Locate the cell with the specified text and output its (X, Y) center coordinate. 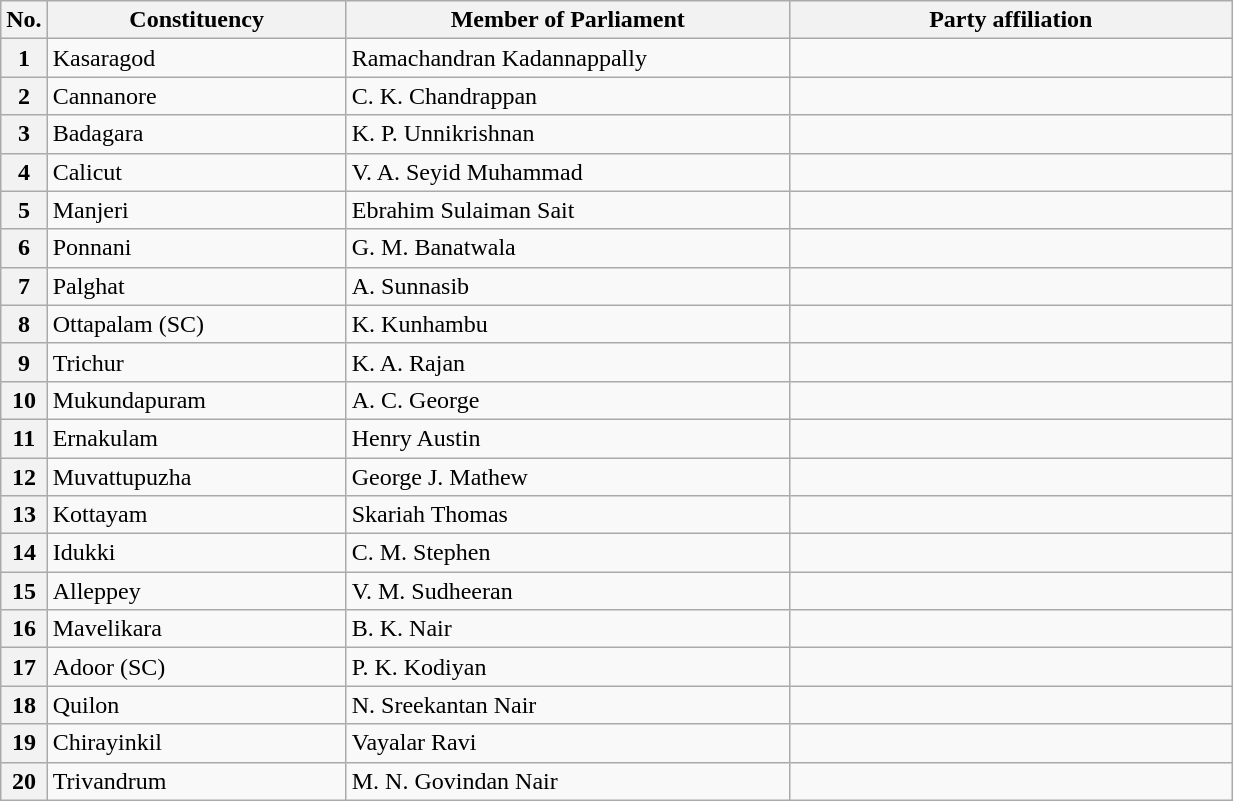
11 (24, 438)
Cannanore (196, 96)
Trichur (196, 362)
Alleppey (196, 591)
Ponnani (196, 248)
Kasaragod (196, 58)
K. P. Unnikrishnan (568, 134)
Ernakulam (196, 438)
16 (24, 629)
Constituency (196, 20)
N. Sreekantan Nair (568, 705)
V. A. Seyid Muhammad (568, 172)
2 (24, 96)
Chirayinkil (196, 743)
10 (24, 400)
Skariah Thomas (568, 515)
Manjeri (196, 210)
P. K. Kodiyan (568, 667)
Mavelikara (196, 629)
Adoor (SC) (196, 667)
Idukki (196, 553)
Quilon (196, 705)
Calicut (196, 172)
B. K. Nair (568, 629)
Kottayam (196, 515)
No. (24, 20)
Party affiliation (1010, 20)
19 (24, 743)
9 (24, 362)
A. Sunnasib (568, 286)
Badagara (196, 134)
17 (24, 667)
8 (24, 324)
7 (24, 286)
V. M. Sudheeran (568, 591)
Member of Parliament (568, 20)
5 (24, 210)
M. N. Govindan Nair (568, 781)
Palghat (196, 286)
Ramachandran Kadannappally (568, 58)
Muvattupuzha (196, 477)
15 (24, 591)
20 (24, 781)
13 (24, 515)
4 (24, 172)
1 (24, 58)
12 (24, 477)
14 (24, 553)
K. Kunhambu (568, 324)
C. M. Stephen (568, 553)
G. M. Banatwala (568, 248)
6 (24, 248)
Mukundapuram (196, 400)
Ebrahim Sulaiman Sait (568, 210)
Trivandrum (196, 781)
Vayalar Ravi (568, 743)
Henry Austin (568, 438)
Ottapalam (SC) (196, 324)
A. C. George (568, 400)
C. K. Chandrappan (568, 96)
3 (24, 134)
George J. Mathew (568, 477)
18 (24, 705)
K. A. Rajan (568, 362)
